Capture the cell that displays the provided text and extract its [X, Y] central coordinate. 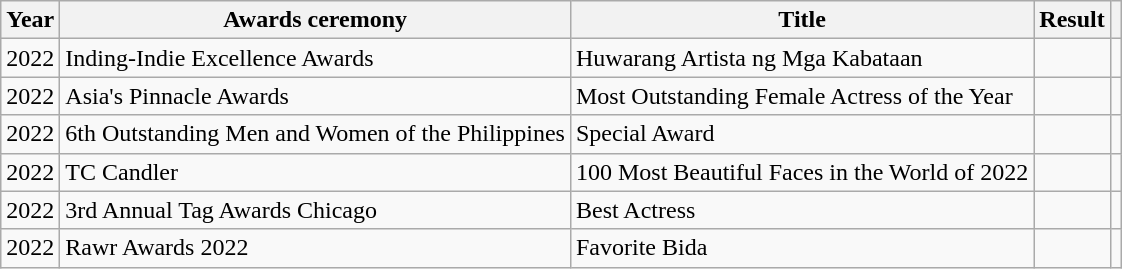
6th Outstanding Men and Women of the Philippines [316, 134]
TC Candler [316, 172]
3rd Annual Tag Awards Chicago [316, 210]
Result [1072, 20]
Inding-Indie Excellence Awards [316, 58]
Special Award [802, 134]
Huwarang Artista ng Mga Kabataan [802, 58]
Favorite Bida [802, 248]
Year [30, 20]
Best Actress [802, 210]
Title [802, 20]
Most Outstanding Female Actress of the Year [802, 96]
100 Most Beautiful Faces in the World of 2022 [802, 172]
Rawr Awards 2022 [316, 248]
Asia's Pinnacle Awards [316, 96]
Awards ceremony [316, 20]
